Detect which cell encompasses the target text, then output its (X, Y) center coordinate. 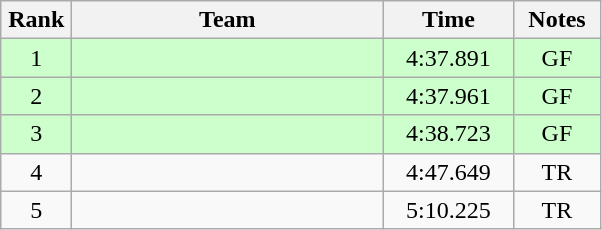
Team (228, 20)
4:37.961 (448, 96)
4:37.891 (448, 58)
Notes (557, 20)
2 (36, 96)
4 (36, 172)
4:38.723 (448, 134)
3 (36, 134)
Time (448, 20)
5:10.225 (448, 210)
5 (36, 210)
1 (36, 58)
Rank (36, 20)
4:47.649 (448, 172)
